Provide the [x, y] coordinate of the cell's center where the given text is located.  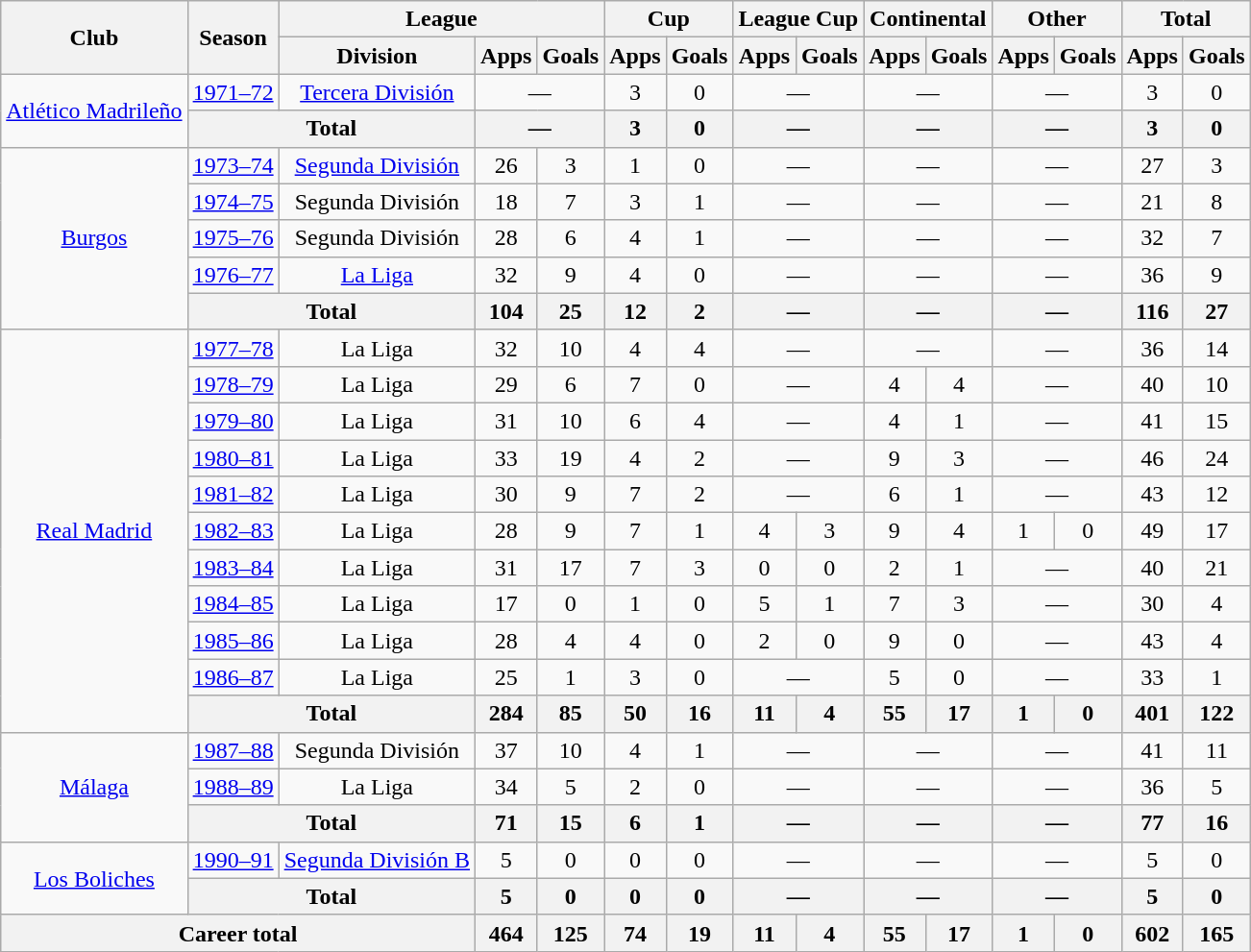
Los Boliches [94, 878]
League Cup [798, 19]
1982–83 [233, 531]
602 [1152, 933]
1977–78 [233, 348]
1975–76 [233, 238]
Tercera División [377, 92]
1980–81 [233, 458]
1971–72 [233, 92]
116 [1152, 311]
League [442, 19]
Segunda División B [377, 860]
Continental [928, 19]
284 [506, 714]
1986–87 [233, 677]
Málaga [94, 787]
1984–85 [233, 604]
85 [571, 714]
Club [94, 37]
1981–82 [233, 495]
Career total [238, 933]
1985–86 [233, 641]
77 [1152, 823]
46 [1152, 458]
Division [377, 56]
1976–77 [233, 275]
14 [1216, 348]
Real Madrid [94, 530]
1983–84 [233, 568]
1974–75 [233, 202]
464 [506, 933]
74 [635, 933]
50 [635, 714]
1973–74 [233, 165]
104 [506, 311]
37 [506, 750]
34 [506, 787]
Other [1057, 19]
165 [1216, 933]
1978–79 [233, 384]
29 [506, 384]
26 [506, 165]
Atlético Madrileño [94, 110]
1990–91 [233, 860]
125 [571, 933]
49 [1152, 531]
24 [1216, 458]
122 [1216, 714]
18 [506, 202]
1979–80 [233, 421]
1987–88 [233, 750]
8 [1216, 202]
1988–89 [233, 787]
Cup [669, 19]
71 [506, 823]
Season [233, 37]
401 [1152, 714]
Burgos [94, 238]
